Pinpoint the cell where the given text exists, returning its (X, Y) midpoint coordinate. 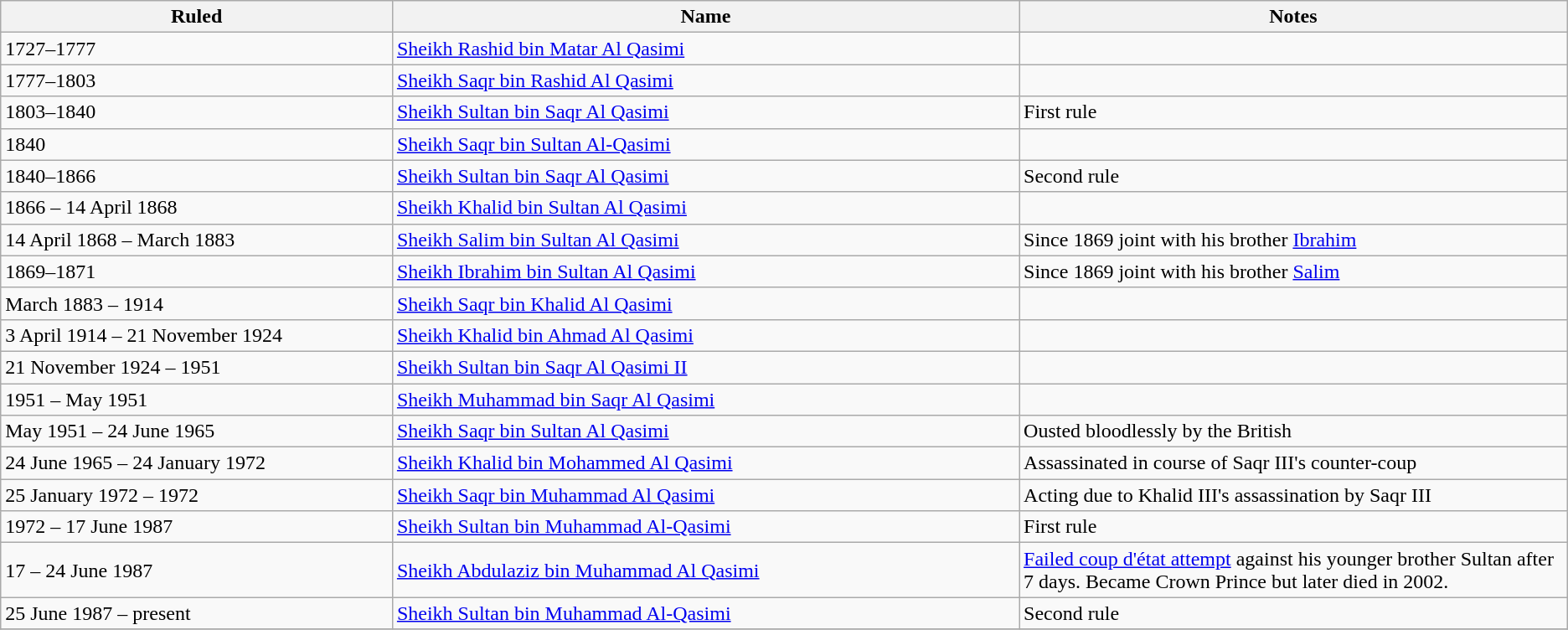
25 June 1987 – present (197, 613)
Sheikh Sultan bin Saqr Al Qasimi II (705, 367)
Sheikh Abdulaziz bin Muhammad Al Qasimi (705, 570)
1777–1803 (197, 80)
1840 (197, 144)
1869–1871 (197, 271)
Sheikh Saqr bin Rashid Al Qasimi (705, 80)
Sheikh Ibrahim bin Sultan Al Qasimi (705, 271)
Sheikh Muhammad bin Saqr Al Qasimi (705, 400)
1840–1866 (197, 176)
March 1883 – 1914 (197, 303)
14 April 1868 – March 1883 (197, 240)
1951 – May 1951 (197, 400)
Sheikh Khalid bin Ahmad Al Qasimi (705, 335)
Since 1869 joint with his brother Ibrahim (1293, 240)
Sheikh Khalid bin Sultan Al Qasimi (705, 208)
Sheikh Saqr bin Muhammad Al Qasimi (705, 495)
1866 – 14 April 1868 (197, 208)
Ousted bloodlessly by the British (1293, 431)
Sheikh Saqr bin Khalid Al Qasimi (705, 303)
17 – 24 June 1987 (197, 570)
Since 1869 joint with his brother Salim (1293, 271)
Sheikh Khalid bin Mohammed Al Qasimi (705, 463)
25 January 1972 – 1972 (197, 495)
Sheikh Rashid bin Matar Al Qasimi (705, 49)
Assassinated in course of Saqr III's counter-coup (1293, 463)
3 April 1914 – 21 November 1924 (197, 335)
Acting due to Khalid III's assassination by Saqr III (1293, 495)
Failed coup d'état attempt against his younger brother Sultan after 7 days. Became Crown Prince but later died in 2002. (1293, 570)
24 June 1965 – 24 January 1972 (197, 463)
1803–1840 (197, 112)
Sheikh Salim bin Sultan Al Qasimi (705, 240)
Sheikh Saqr bin Sultan Al Qasimi (705, 431)
Sheikh Saqr bin Sultan Al-Qasimi (705, 144)
21 November 1924 – 1951 (197, 367)
Name (705, 17)
1727–1777 (197, 49)
May 1951 – 24 June 1965 (197, 431)
Ruled (197, 17)
Notes (1293, 17)
1972 – 17 June 1987 (197, 527)
